Output the (X, Y) coordinate of the center of the cell containing the given text.  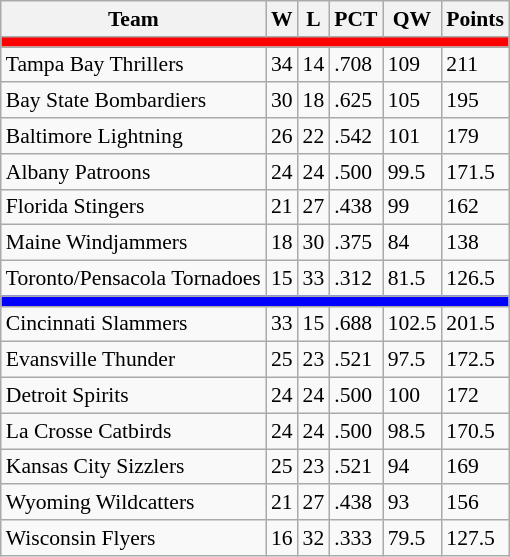
179 (475, 136)
L (314, 19)
109 (412, 65)
34 (282, 65)
.688 (356, 324)
14 (314, 65)
211 (475, 65)
156 (475, 503)
26 (282, 136)
.333 (356, 538)
171.5 (475, 172)
172.5 (475, 360)
Albany Patroons (134, 172)
99 (412, 207)
138 (475, 243)
32 (314, 538)
Baltimore Lightning (134, 136)
162 (475, 207)
W (282, 19)
.375 (356, 243)
126.5 (475, 279)
102.5 (412, 324)
100 (412, 396)
Florida Stingers (134, 207)
.312 (356, 279)
Cincinnati Slammers (134, 324)
170.5 (475, 431)
Detroit Spirits (134, 396)
Wisconsin Flyers (134, 538)
PCT (356, 19)
Points (475, 19)
84 (412, 243)
169 (475, 467)
81.5 (412, 279)
Maine Windjammers (134, 243)
Tampa Bay Thrillers (134, 65)
Wyoming Wildcatters (134, 503)
La Crosse Catbirds (134, 431)
.708 (356, 65)
94 (412, 467)
101 (412, 136)
Team (134, 19)
105 (412, 101)
Toronto/Pensacola Tornadoes (134, 279)
Evansville Thunder (134, 360)
Kansas City Sizzlers (134, 467)
93 (412, 503)
Bay State Bombardiers (134, 101)
97.5 (412, 360)
79.5 (412, 538)
195 (475, 101)
98.5 (412, 431)
99.5 (412, 172)
172 (475, 396)
.625 (356, 101)
.542 (356, 136)
201.5 (475, 324)
127.5 (475, 538)
22 (314, 136)
16 (282, 538)
QW (412, 19)
